Determine the (x, y) coordinate at the center of the cell enclosing the given text.  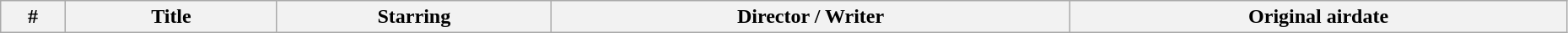
Director / Writer (811, 17)
Title (170, 17)
# (34, 17)
Original airdate (1318, 17)
Starring (413, 17)
